Output the (X, Y) coordinate of the center of the cell containing the given text.  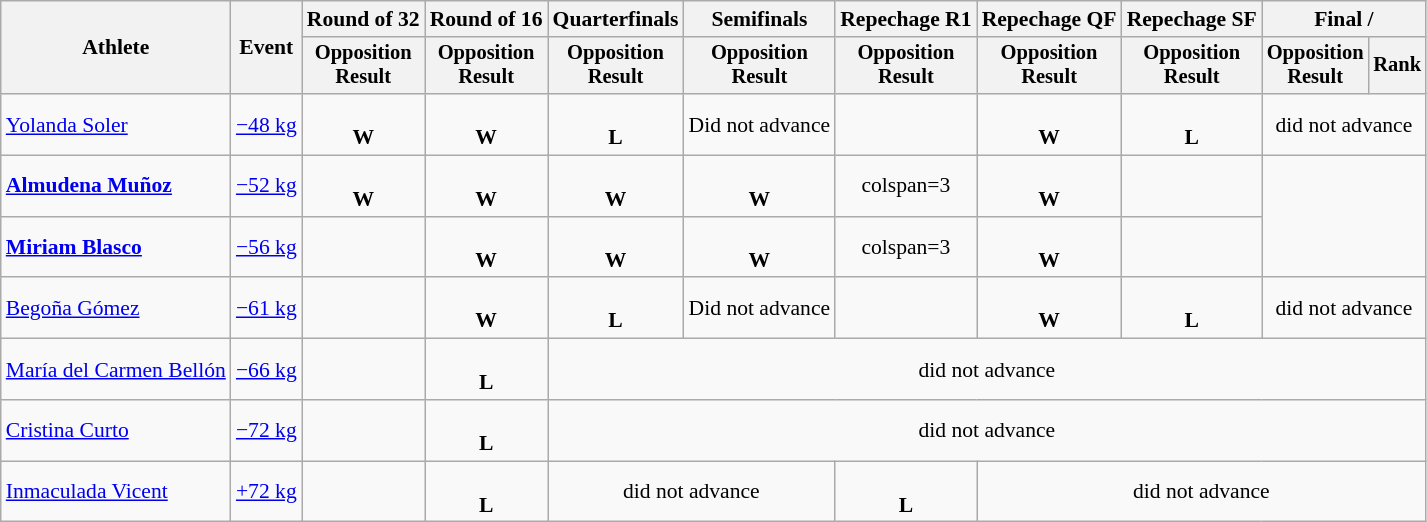
Almudena Muñoz (116, 186)
Repechage QF (1050, 19)
+72 kg (266, 492)
Rank (1397, 66)
Yolanda Soler (116, 124)
−56 kg (266, 248)
−61 kg (266, 308)
María del Carmen Bellón (116, 370)
Round of 32 (364, 19)
Miriam Blasco (116, 248)
Round of 16 (486, 19)
Semifinals (760, 19)
Repechage SF (1192, 19)
Repechage R1 (906, 19)
−48 kg (266, 124)
Athlete (116, 48)
Quarterfinals (616, 19)
Inmaculada Vicent (116, 492)
Event (266, 48)
−52 kg (266, 186)
Begoña Gómez (116, 308)
Cristina Curto (116, 430)
Final / (1344, 19)
−72 kg (266, 430)
−66 kg (266, 370)
